Find where the given text appears and provide that cell's center as [x, y] coordinate. 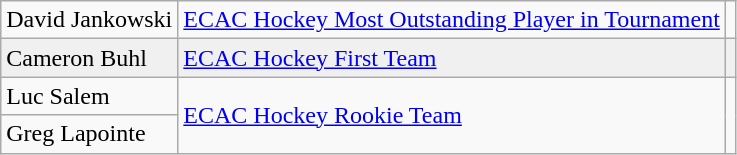
ECAC Hockey Most Outstanding Player in Tournament [452, 20]
ECAC Hockey Rookie Team [452, 115]
Luc Salem [90, 96]
ECAC Hockey First Team [452, 58]
Greg Lapointe [90, 134]
David Jankowski [90, 20]
Cameron Buhl [90, 58]
